Extract the [X, Y] coordinate from the center of the cell holding the provided text.  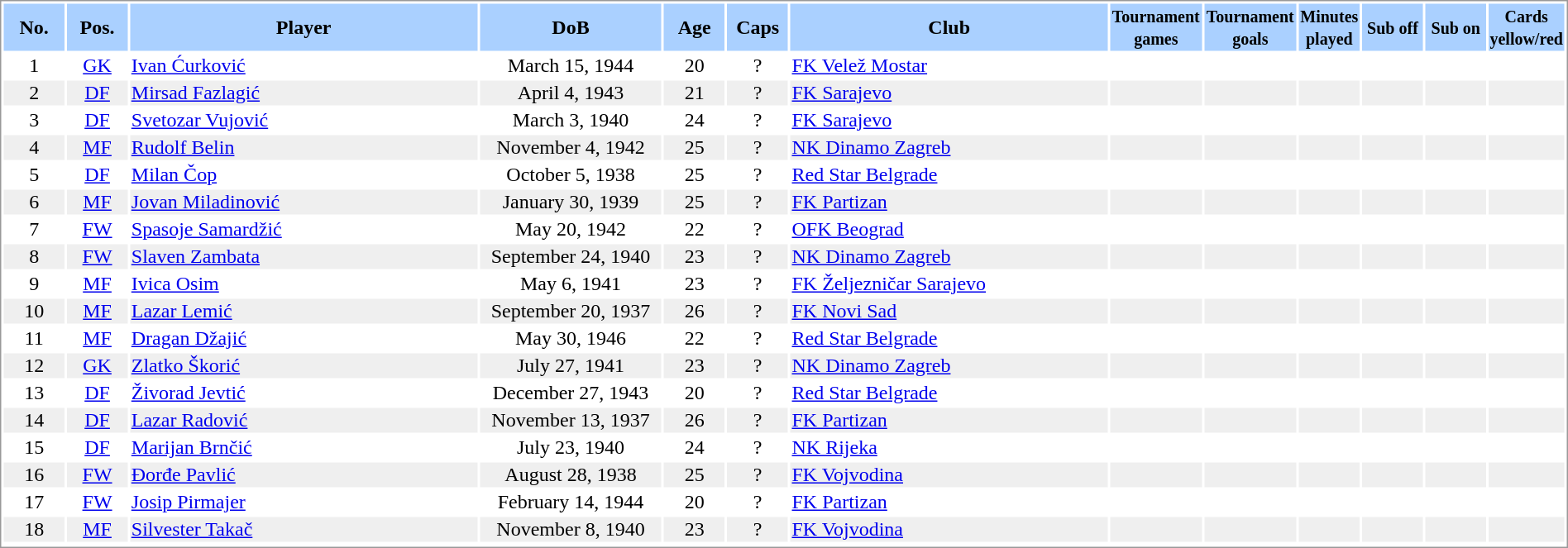
September 20, 1937 [571, 312]
DoB [571, 26]
13 [33, 393]
Rudolf Belin [304, 148]
8 [33, 257]
Milan Čop [304, 174]
Minutesplayed [1329, 26]
Dragan Džajić [304, 338]
May 30, 1946 [571, 338]
Svetozar Vujović [304, 120]
Lazar Lemić [304, 312]
18 [33, 530]
21 [695, 93]
1 [33, 65]
September 24, 1940 [571, 257]
Živorad Jevtić [304, 393]
No. [33, 26]
Cardsyellow/red [1527, 26]
Player [304, 26]
2 [33, 93]
15 [33, 447]
Age [695, 26]
Lazar Radović [304, 421]
17 [33, 502]
January 30, 1939 [571, 203]
11 [33, 338]
Zlatko Škorić [304, 366]
FK Željezničar Sarajevo [949, 284]
Club [949, 26]
April 4, 1943 [571, 93]
4 [33, 148]
Pos. [98, 26]
December 27, 1943 [571, 393]
Tournamentgames [1156, 26]
14 [33, 421]
5 [33, 174]
Silvester Takač [304, 530]
May 20, 1942 [571, 229]
Caps [758, 26]
9 [33, 284]
Ivica Osim [304, 284]
10 [33, 312]
NK Rijeka [949, 447]
3 [33, 120]
March 3, 1940 [571, 120]
Marijan Brnčić [304, 447]
Slaven Zambata [304, 257]
OFK Beograd [949, 229]
Đorđe Pavlić [304, 475]
Spasoje Samardžić [304, 229]
Josip Pirmajer [304, 502]
November 8, 1940 [571, 530]
16 [33, 475]
12 [33, 366]
Tournamentgoals [1250, 26]
FK Novi Sad [949, 312]
November 4, 1942 [571, 148]
July 27, 1941 [571, 366]
Sub off [1393, 26]
July 23, 1940 [571, 447]
Mirsad Fazlagić [304, 93]
February 14, 1944 [571, 502]
6 [33, 203]
May 6, 1941 [571, 284]
November 13, 1937 [571, 421]
7 [33, 229]
Jovan Miladinović [304, 203]
March 15, 1944 [571, 65]
October 5, 1938 [571, 174]
August 28, 1938 [571, 475]
Sub on [1456, 26]
Ivan Ćurković [304, 65]
FK Velež Mostar [949, 65]
